Capture the cell that displays the provided text and extract its [x, y] central coordinate. 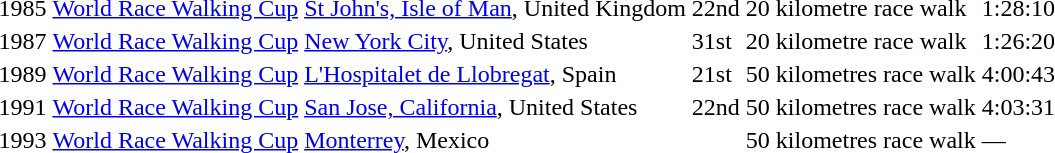
31st [716, 41]
20 kilometre race walk [860, 41]
22nd [716, 107]
21st [716, 74]
New York City, United States [496, 41]
L'Hospitalet de Llobregat, Spain [496, 74]
San Jose, California, United States [496, 107]
